Return the (x, y) coordinate for the center point of the cell that contains the specified text.  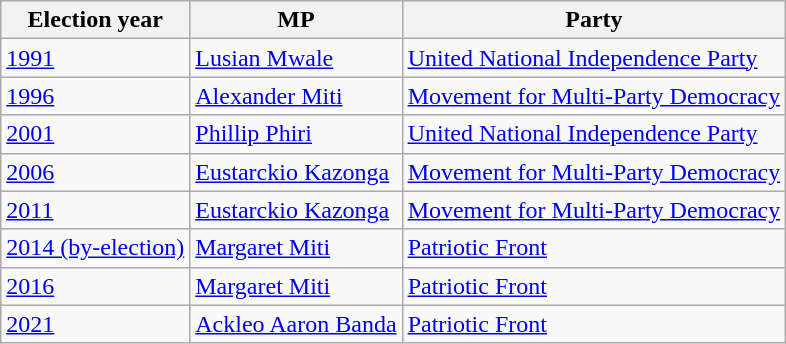
MP (296, 20)
2006 (96, 172)
Election year (96, 20)
2016 (96, 286)
Alexander Miti (296, 96)
2001 (96, 134)
2021 (96, 324)
2014 (by-election) (96, 248)
1991 (96, 58)
Phillip Phiri (296, 134)
Lusian Mwale (296, 58)
Ackleo Aaron Banda (296, 324)
1996 (96, 96)
Party (594, 20)
2011 (96, 210)
